Determine the (x, y) coordinate at the center of the cell enclosing the given text.  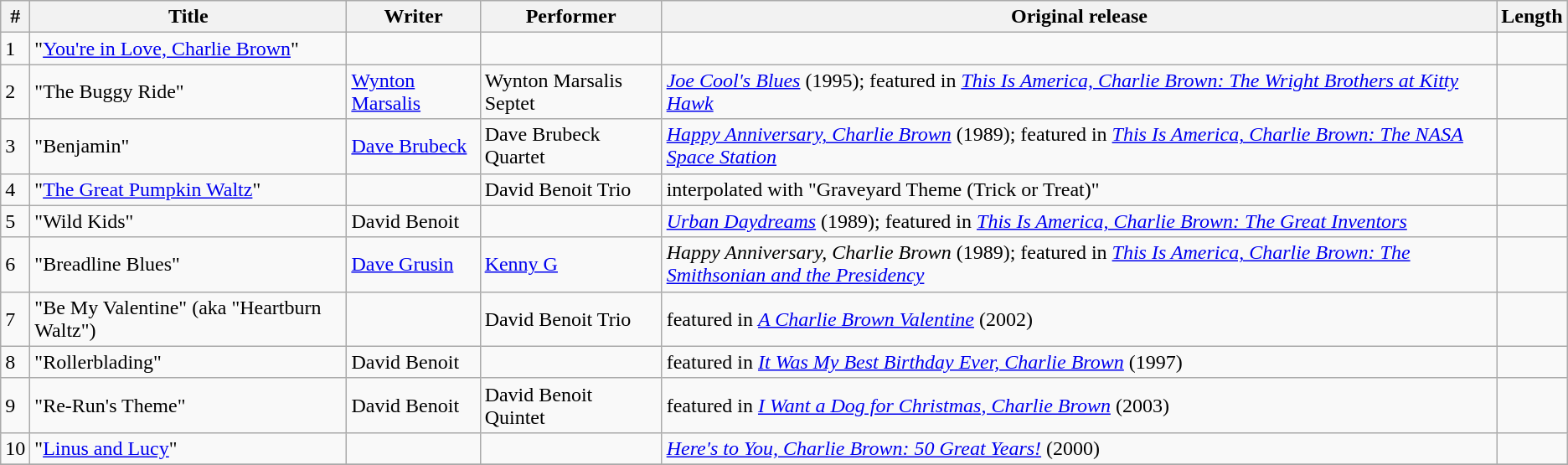
10 (15, 448)
7 (15, 318)
3 (15, 146)
6 (15, 265)
2 (15, 92)
"The Buggy Ride" (188, 92)
Dave Brubeck (414, 146)
"Re-Run's Theme" (188, 406)
"Be My Valentine" (aka "Heartburn Waltz") (188, 318)
"Wild Kids" (188, 221)
Wynton Marsalis (414, 92)
Title (188, 17)
# (15, 17)
featured in I Want a Dog for Christmas, Charlie Brown (2003) (1079, 406)
interpolated with "Graveyard Theme (Trick or Treat)" (1079, 189)
4 (15, 189)
"Linus and Lucy" (188, 448)
Original release (1079, 17)
Performer (571, 17)
"Rollerblading" (188, 362)
Urban Daydreams (1989); featured in This Is America, Charlie Brown: The Great Inventors (1079, 221)
"The Great Pumpkin Waltz" (188, 189)
Writer (414, 17)
Dave Grusin (414, 265)
Length (1532, 17)
David Benoit Quintet (571, 406)
"You're in Love, Charlie Brown" (188, 49)
Dave Brubeck Quartet (571, 146)
"Breadline Blues" (188, 265)
Happy Anniversary, Charlie Brown (1989); featured in This Is America, Charlie Brown: The Smithsonian and the Presidency (1079, 265)
"Benjamin" (188, 146)
9 (15, 406)
Here's to You, Charlie Brown: 50 Great Years! (2000) (1079, 448)
Kenny G (571, 265)
Wynton Marsalis Septet (571, 92)
8 (15, 362)
Happy Anniversary, Charlie Brown (1989); featured in This Is America, Charlie Brown: The NASA Space Station (1079, 146)
featured in It Was My Best Birthday Ever, Charlie Brown (1997) (1079, 362)
1 (15, 49)
Joe Cool's Blues (1995); featured in This Is America, Charlie Brown: The Wright Brothers at Kitty Hawk (1079, 92)
5 (15, 221)
featured in A Charlie Brown Valentine (2002) (1079, 318)
